Return [X, Y] of the center of cell containing provided text 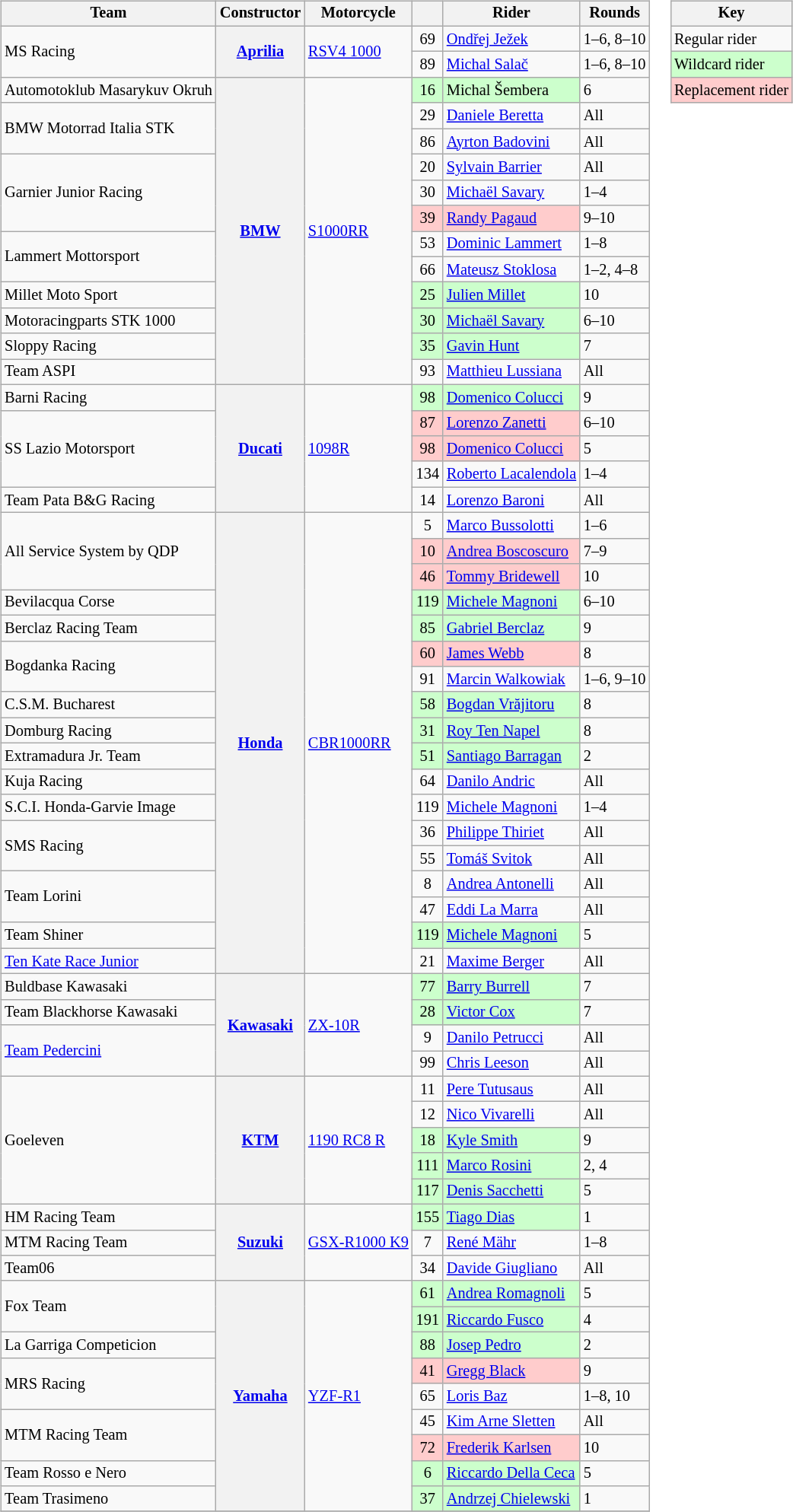
Fox Team [108, 1306]
GSX-R1000 K9 [358, 1242]
Riccardo Fusco [511, 1319]
Lammert Mottorsport [108, 257]
Team Blackhorse Kawasaki [108, 1012]
Josep Pedro [511, 1345]
KTM [260, 1140]
Suzuki [260, 1242]
111 [428, 1166]
87 [428, 423]
Automotoklub Masarykuv Okruh [108, 91]
RSV4 1000 [358, 52]
77 [428, 987]
Millet Moto Sport [108, 295]
Key [731, 14]
93 [428, 372]
117 [428, 1192]
Sylvain Barrier [511, 167]
2, 4 [615, 1166]
MRS Racing [108, 1383]
65 [428, 1396]
Philippe Thiriet [511, 833]
39 [428, 218]
Tommy Bridewell [511, 577]
Lorenzo Zanetti [511, 423]
18 [428, 1141]
Team Shiner [108, 935]
Frederik Karlsen [511, 1447]
Tiago Dias [511, 1217]
Berclaz Racing Team [108, 628]
Kawasaki [260, 1026]
Davide Giugliano [511, 1268]
Kyle Smith [511, 1141]
Aprilia [260, 52]
Loris Baz [511, 1396]
Matthieu Lussiana [511, 372]
61 [428, 1294]
Barry Burrell [511, 987]
Ducati [260, 448]
1–2, 4–8 [615, 269]
31 [428, 731]
Roy Ten Napel [511, 731]
Andrea Romagnoli [511, 1294]
James Webb [511, 654]
14 [428, 500]
Motoracingparts STK 1000 [108, 321]
53 [428, 244]
Tomáš Svitok [511, 858]
S.C.I. Honda-Garvie Image [108, 807]
Randy Pagaud [511, 218]
S1000RR [358, 231]
SMS Racing [108, 846]
89 [428, 65]
ZX-10R [358, 1026]
64 [428, 781]
Lorenzo Baroni [511, 500]
Team Pedercini [108, 1050]
Rider [511, 14]
Bogdan Vrăjitoru [511, 705]
Garnier Junior Racing [108, 193]
86 [428, 142]
69 [428, 39]
29 [428, 116]
9–10 [615, 218]
Constructor [260, 14]
Gavin Hunt [511, 346]
41 [428, 1370]
Mateusz Stoklosa [511, 269]
Barni Racing [108, 397]
36 [428, 833]
Team ASPI [108, 372]
Rounds [615, 14]
Bogdanka Racing [108, 667]
Riccardo Della Ceca [511, 1473]
La Garriga Competicion [108, 1345]
Roberto Lacalendola [511, 474]
1–6, 9–10 [615, 680]
Andrzej Chielewski [511, 1499]
60 [428, 654]
Gregg Black [511, 1370]
Eddi La Marra [511, 910]
37 [428, 1499]
Julien Millet [511, 295]
Team Rosso e Nero [108, 1473]
Ten Kate Race Junior [108, 961]
Michal Šembera [511, 91]
Ayrton Badovini [511, 142]
1098R [358, 448]
191 [428, 1319]
11 [428, 1089]
Buldbase Kawasaki [108, 987]
Honda [260, 743]
Replacement rider [731, 91]
66 [428, 269]
Denis Sacchetti [511, 1192]
51 [428, 756]
134 [428, 474]
16 [428, 91]
Danilo Petrucci [511, 1038]
Andrea Antonelli [511, 884]
Team06 [108, 1268]
Yamaha [260, 1396]
Chris Leeson [511, 1064]
1–6 [615, 526]
Michal Salač [511, 65]
Marco Rosini [511, 1166]
91 [428, 680]
Marcin Walkowiak [511, 680]
Gabriel Berclaz [511, 628]
BMW Motorrad Italia STK [108, 128]
Motorcycle [358, 14]
Danilo Andric [511, 781]
28 [428, 1012]
21 [428, 961]
C.S.M. Bucharest [108, 705]
55 [428, 858]
72 [428, 1447]
25 [428, 295]
YZF-R1 [358, 1396]
Wildcard rider [731, 65]
Team Lorini [108, 896]
Pere Tutusaus [511, 1089]
Marco Bussolotti [511, 526]
7–9 [615, 551]
Sloppy Racing [108, 346]
155 [428, 1217]
Santiago Barragan [511, 756]
1–8, 10 [615, 1396]
12 [428, 1115]
35 [428, 346]
45 [428, 1422]
Goeleven [108, 1140]
CBR1000RR [358, 743]
SS Lazio Motorsport [108, 449]
47 [428, 910]
BMW [260, 231]
HM Racing Team [108, 1217]
Nico Vivarelli [511, 1115]
Team [108, 14]
88 [428, 1345]
Ondřej Ježek [511, 39]
MS Racing [108, 52]
58 [428, 705]
Kim Arne Sletten [511, 1422]
Victor Cox [511, 1012]
Maxime Berger [511, 961]
Domburg Racing [108, 731]
Team Trasimeno [108, 1499]
René Mähr [511, 1243]
20 [428, 167]
Regular rider [731, 39]
4 [615, 1319]
46 [428, 577]
Kuja Racing [108, 781]
Extramadura Jr. Team [108, 756]
All Service System by QDP [108, 551]
99 [428, 1064]
Dominic Lammert [511, 244]
1190 RC8 R [358, 1140]
Team Pata B&G Racing [108, 500]
Daniele Beretta [511, 116]
Andrea Boscoscuro [511, 551]
Bevilacqua Corse [108, 603]
85 [428, 628]
34 [428, 1268]
